Determine the [x, y] coordinate at the center of the cell enclosing the given text.  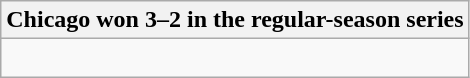
Chicago won 3–2 in the regular-season series [235, 20]
